Detect which cell encompasses the target text, then output its (X, Y) center coordinate. 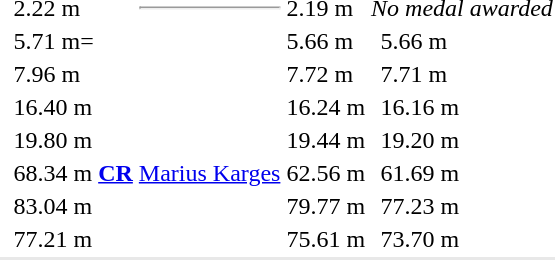
68.34 m CR (73, 173)
83.04 m (73, 206)
75.61 m (326, 239)
5.71 m= (73, 41)
19.20 m (466, 140)
7.72 m (326, 74)
77.23 m (466, 206)
77.21 m (73, 239)
61.69 m (466, 173)
73.70 m (466, 239)
62.56 m (326, 173)
16.40 m (73, 107)
16.24 m (326, 107)
Marius Karges (210, 173)
7.71 m (466, 74)
19.80 m (73, 140)
16.16 m (466, 107)
79.77 m (326, 206)
19.44 m (326, 140)
7.96 m (73, 74)
